For the text-containing cell, return its midpoint in [x, y] coordinate format. 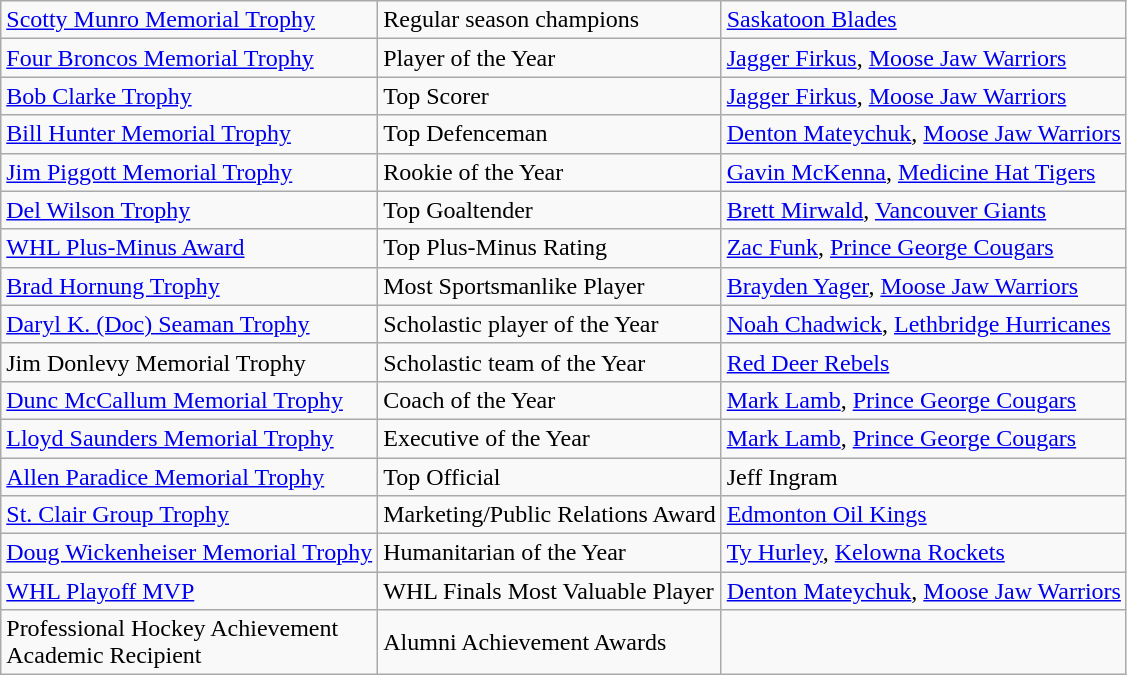
Top Goaltender [550, 210]
Daryl K. (Doc) Seaman Trophy [190, 324]
Allen Paradice Memorial Trophy [190, 477]
Doug Wickenheiser Memorial Trophy [190, 553]
Executive of the Year [550, 438]
Four Broncos Memorial Trophy [190, 58]
Jeff Ingram [924, 477]
Jim Piggott Memorial Trophy [190, 172]
Regular season champions [550, 20]
Bill Hunter Memorial Trophy [190, 134]
Alumni Achievement Awards [550, 642]
Marketing/Public Relations Award [550, 515]
Professional Hockey AchievementAcademic Recipient [190, 642]
Brett Mirwald, Vancouver Giants [924, 210]
Brayden Yager, Moose Jaw Warriors [924, 286]
Gavin McKenna, Medicine Hat Tigers [924, 172]
Brad Hornung Trophy [190, 286]
Humanitarian of the Year [550, 553]
St. Clair Group Trophy [190, 515]
Bob Clarke Trophy [190, 96]
Red Deer Rebels [924, 362]
Dunc McCallum Memorial Trophy [190, 400]
Saskatoon Blades [924, 20]
Lloyd Saunders Memorial Trophy [190, 438]
Top Scorer [550, 96]
Top Official [550, 477]
Noah Chadwick, Lethbridge Hurricanes [924, 324]
Most Sportsmanlike Player [550, 286]
Top Defenceman [550, 134]
Jim Donlevy Memorial Trophy [190, 362]
Zac Funk, Prince George Cougars [924, 248]
Edmonton Oil Kings [924, 515]
Del Wilson Trophy [190, 210]
WHL Finals Most Valuable Player [550, 591]
Scholastic team of the Year [550, 362]
Scotty Munro Memorial Trophy [190, 20]
WHL Plus-Minus Award [190, 248]
Coach of the Year [550, 400]
Top Plus-Minus Rating [550, 248]
Rookie of the Year [550, 172]
WHL Playoff MVP [190, 591]
Player of the Year [550, 58]
Scholastic player of the Year [550, 324]
Ty Hurley, Kelowna Rockets [924, 553]
